Find where the given text appears and provide that cell's center as [X, Y] coordinate. 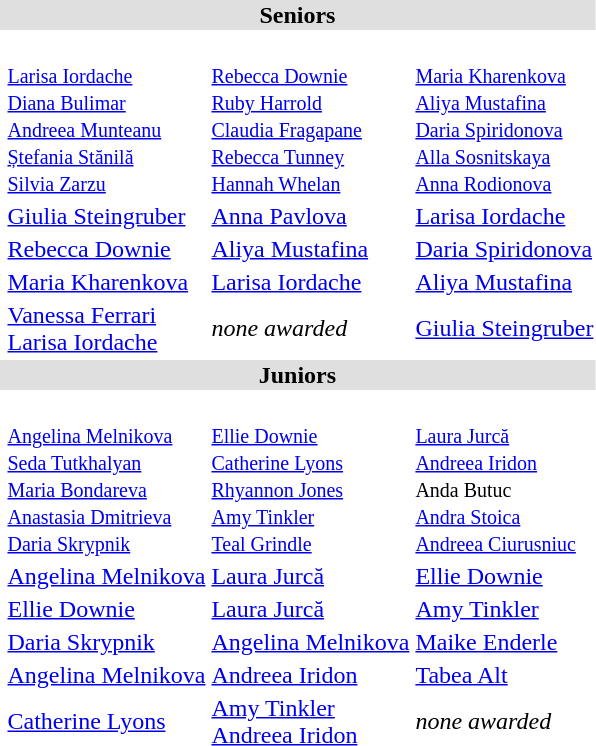
Anna Pavlova [310, 216]
Laura JurcăAndreea IridonAnda ButucAndra StoicaAndreea Ciurusniuc [504, 476]
Maria Kharenkova [106, 282]
Rebecca DownieRuby HarroldClaudia FragapaneRebecca TunneyHannah Whelan [310, 116]
Daria Spiridonova [504, 249]
Vanessa Ferrari Larisa Iordache [106, 328]
Seniors [298, 15]
Andreea Iridon [310, 675]
Rebecca Downie [106, 249]
Maria KharenkovaAliya MustafinaDaria SpiridonovaAlla SosnitskayaAnna Rodionova [504, 116]
Ellie DownieCatherine LyonsRhyannon JonesAmy TinklerTeal Grindle [310, 476]
Amy Tinkler [504, 609]
Tabea Alt [504, 675]
Larisa IordacheDiana BulimarAndreea MunteanuȘtefania StănilăSilvia Zarzu [106, 116]
Juniors [298, 375]
Angelina MelnikovaSeda TutkhalyanMaria BondarevaAnastasia DmitrievaDaria Skrypnik [106, 476]
Daria Skrypnik [106, 642]
none awarded [310, 328]
Maike Enderle [504, 642]
